Extract the [X, Y] coordinate from the center of the cell holding the provided text.  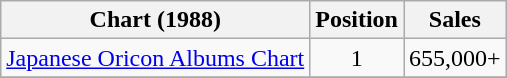
655,000+ [456, 58]
1 [357, 58]
Sales [456, 20]
Chart (1988) [156, 20]
Position [357, 20]
Japanese Oricon Albums Chart [156, 58]
